Provide the (x, y) coordinate of the cell's center where the given text is located.  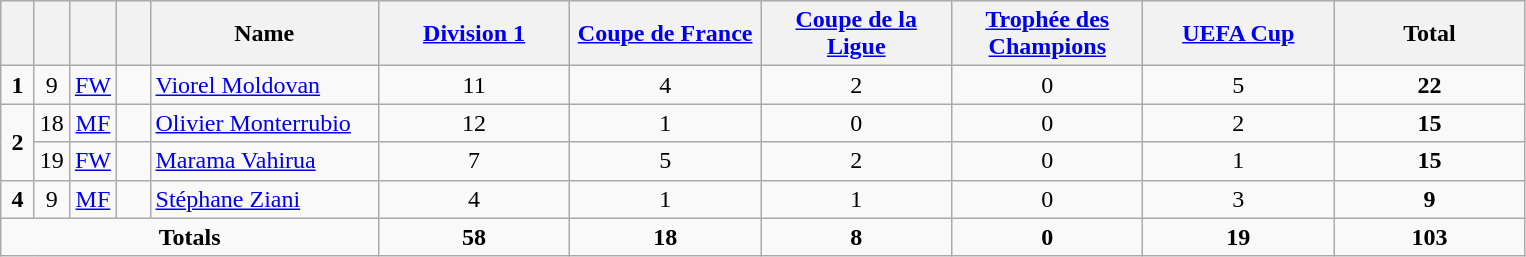
Trophée des Champions (1048, 34)
22 (1430, 85)
Name (264, 34)
Coupe de la Ligue (856, 34)
8 (856, 237)
Stéphane Ziani (264, 199)
58 (474, 237)
Total (1430, 34)
Olivier Monterrubio (264, 123)
7 (474, 161)
Viorel Moldovan (264, 85)
103 (1430, 237)
Totals (190, 237)
UEFA Cup (1238, 34)
Marama Vahirua (264, 161)
3 (1238, 199)
Division 1 (474, 34)
12 (474, 123)
Coupe de France (666, 34)
11 (474, 85)
